Pinpoint the cell where the given text exists, returning its (x, y) midpoint coordinate. 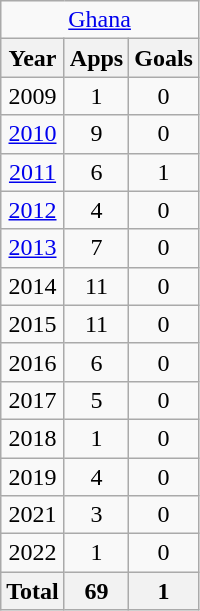
2009 (33, 96)
2010 (33, 134)
Ghana (100, 20)
2018 (33, 438)
7 (96, 248)
2014 (33, 286)
2021 (33, 515)
5 (96, 400)
2022 (33, 553)
9 (96, 134)
Apps (96, 58)
69 (96, 591)
2013 (33, 248)
2016 (33, 362)
2011 (33, 172)
Goals (164, 58)
2017 (33, 400)
Total (33, 591)
Year (33, 58)
2015 (33, 324)
3 (96, 515)
2012 (33, 210)
2019 (33, 477)
